Output the (X, Y) coordinate of the center of the cell containing the given text.  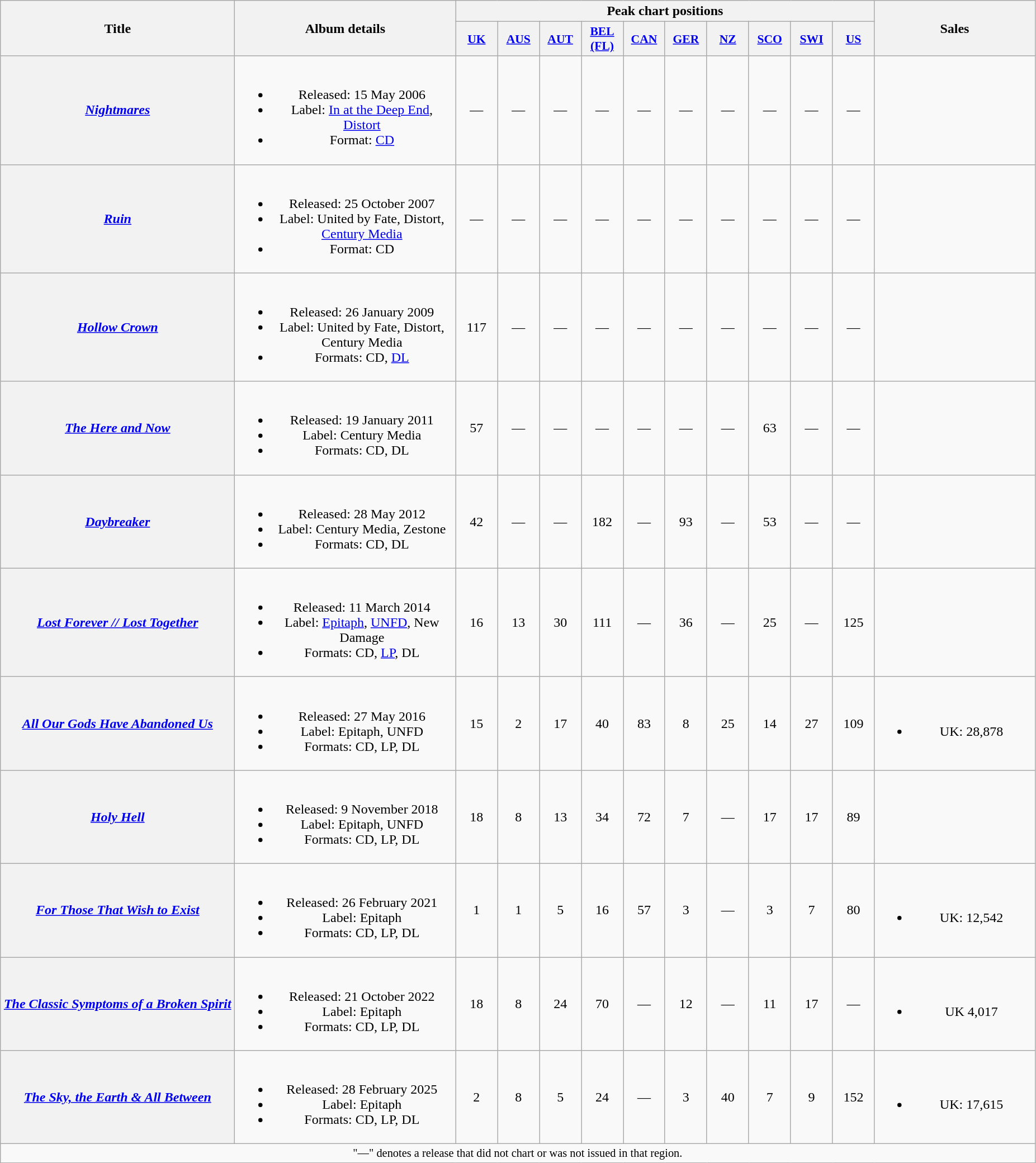
The Here and Now (117, 428)
Title (117, 28)
Released: 19 January 2011Label: Century MediaFormats: CD, DL (346, 428)
Daybreaker (117, 521)
9 (812, 1097)
Released: 28 May 2012Label: Century Media, ZestoneFormats: CD, DL (346, 521)
The Classic Symptoms of a Broken Spirit (117, 1004)
93 (685, 521)
"—" denotes a release that did not chart or was not issued in that region. (518, 1153)
The Sky, the Earth & All Between (117, 1097)
UK: 12,542 (955, 910)
12 (685, 1004)
111 (603, 622)
14 (769, 724)
CAN (644, 39)
72 (644, 816)
Released: 28 February 2025Label: EpitaphFormats: CD, LP, DL (346, 1097)
30 (560, 622)
182 (603, 521)
89 (853, 816)
Album details (346, 28)
For Those That Wish to Exist (117, 910)
Hollow Crown (117, 327)
Peak chart positions (665, 11)
36 (685, 622)
42 (476, 521)
Lost Forever // Lost Together (117, 622)
Ruin (117, 219)
Holy Hell (117, 816)
Released: 9 November 2018Label: Epitaph, UNFDFormats: CD, LP, DL (346, 816)
SWI (812, 39)
53 (769, 521)
70 (603, 1004)
Released: 15 May 2006Label: In at the Deep End, DistortFormat: CD (346, 110)
34 (603, 816)
Released: 26 February 2021Label: EpitaphFormats: CD, LP, DL (346, 910)
UK 4,017 (955, 1004)
Released: 21 October 2022Label: EpitaphFormats: CD, LP, DL (346, 1004)
Sales (955, 28)
UK: 17,615 (955, 1097)
BEL(FL) (603, 39)
117 (476, 327)
152 (853, 1097)
SCO (769, 39)
All Our Gods Have Abandoned Us (117, 724)
US (853, 39)
Nightmares (117, 110)
11 (769, 1004)
AUT (560, 39)
GER (685, 39)
UK: 28,878 (955, 724)
UK (476, 39)
Released: 26 January 2009Label: United by Fate, Distort, Century MediaFormats: CD, DL (346, 327)
125 (853, 622)
AUS (519, 39)
80 (853, 910)
109 (853, 724)
15 (476, 724)
Released: 11 March 2014Label: Epitaph, UNFD, New DamageFormats: CD, LP, DL (346, 622)
Released: 25 October 2007Label: United by Fate, Distort, Century MediaFormat: CD (346, 219)
Released: 27 May 2016Label: Epitaph, UNFDFormats: CD, LP, DL (346, 724)
NZ (728, 39)
63 (769, 428)
83 (644, 724)
27 (812, 724)
